Return [X, Y] of the center of cell containing provided text 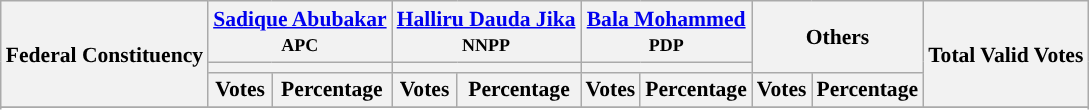
Others [838, 36]
Halliru Dauda JikaNNPP [486, 32]
Federal Constituency [104, 54]
Total Valid Votes [1006, 54]
Sadique AbubakarAPC [300, 32]
Bala MohammedPDP [666, 32]
